Capture the cell that displays the provided text and extract its (x, y) central coordinate. 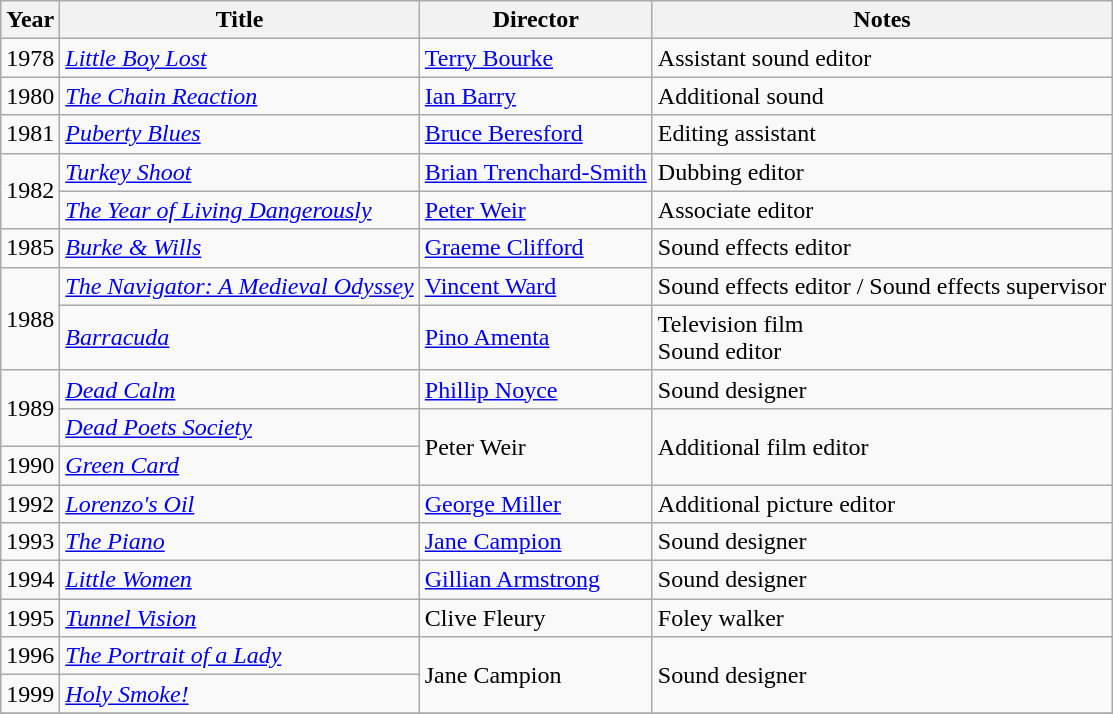
Brian Trenchard-Smith (536, 172)
Graeme Clifford (536, 248)
Title (240, 20)
Clive Fleury (536, 618)
Holy Smoke! (240, 694)
1990 (30, 465)
1980 (30, 96)
1978 (30, 58)
Tunnel Vision (240, 618)
Ian Barry (536, 96)
1999 (30, 694)
1995 (30, 618)
Barracuda (240, 338)
Vincent Ward (536, 286)
Notes (882, 20)
Little Boy Lost (240, 58)
Phillip Noyce (536, 389)
Dubbing editor (882, 172)
Pino Amenta (536, 338)
Turkey Shoot (240, 172)
1993 (30, 542)
1985 (30, 248)
Sound effects editor (882, 248)
Foley walker (882, 618)
Additional sound (882, 96)
1992 (30, 503)
The Chain Reaction (240, 96)
Dead Poets Society (240, 427)
1981 (30, 134)
The Portrait of a Lady (240, 656)
Lorenzo's Oil (240, 503)
Associate editor (882, 210)
Additional film editor (882, 446)
Sound effects editor / Sound effects supervisor (882, 286)
Burke & Wills (240, 248)
Dead Calm (240, 389)
The Navigator: A Medieval Odyssey (240, 286)
1996 (30, 656)
Puberty Blues (240, 134)
Assistant sound editor (882, 58)
Gillian Armstrong (536, 580)
Terry Bourke (536, 58)
The Year of Living Dangerously (240, 210)
Director (536, 20)
1989 (30, 408)
Year (30, 20)
Bruce Beresford (536, 134)
Green Card (240, 465)
George Miller (536, 503)
Television filmSound editor (882, 338)
Little Women (240, 580)
Editing assistant (882, 134)
1988 (30, 318)
1982 (30, 191)
1994 (30, 580)
The Piano (240, 542)
Additional picture editor (882, 503)
